Search for the cell housing the specified text and yield its [X, Y] center coordinate. 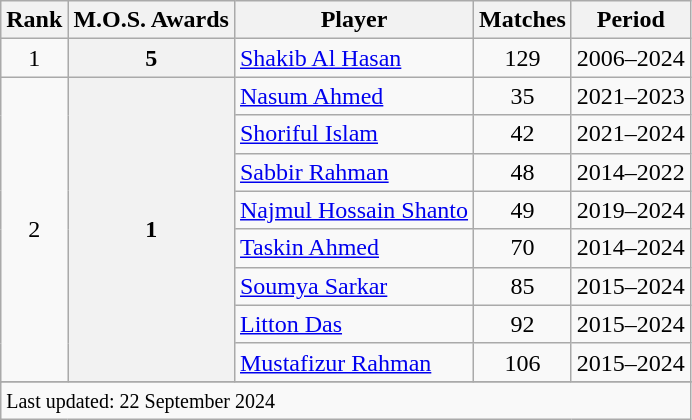
Soumya Sarkar [354, 286]
M.O.S. Awards [152, 20]
42 [523, 134]
129 [523, 58]
Mustafizur Rahman [354, 362]
2021–2024 [630, 134]
2021–2023 [630, 96]
2014–2022 [630, 172]
106 [523, 362]
Sabbir Rahman [354, 172]
Shakib Al Hasan [354, 58]
2 [34, 229]
Nasum Ahmed [354, 96]
Rank [34, 20]
Najmul Hossain Shanto [354, 210]
Period [630, 20]
Player [354, 20]
Shoriful Islam [354, 134]
2019–2024 [630, 210]
85 [523, 286]
48 [523, 172]
35 [523, 96]
2014–2024 [630, 248]
92 [523, 324]
Matches [523, 20]
5 [152, 58]
2006–2024 [630, 58]
49 [523, 210]
70 [523, 248]
Taskin Ahmed [354, 248]
Last updated: 22 September 2024 [346, 400]
Litton Das [354, 324]
